Return the (X, Y) coordinate for the center point of the cell that contains the specified text.  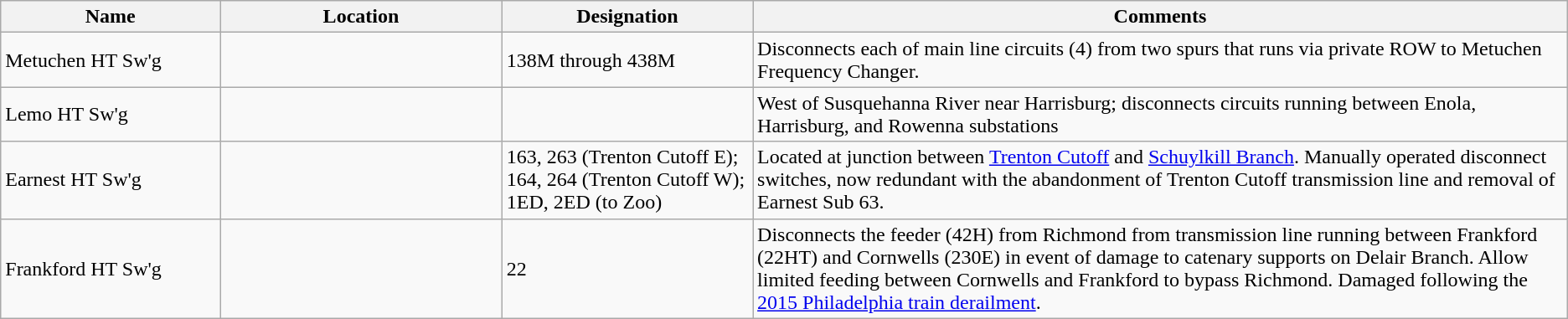
Lemo HT Sw'g (111, 114)
163, 263 (Trenton Cutoff E); 164, 264 (Trenton Cutoff W); 1ED, 2ED (to Zoo) (627, 180)
22 (627, 268)
Metuchen HT Sw'g (111, 60)
West of Susquehanna River near Harrisburg; disconnects circuits running between Enola, Harrisburg, and Rowenna substations (1161, 114)
Earnest HT Sw'g (111, 180)
Name (111, 17)
Disconnects each of main line circuits (4) from two spurs that runs via private ROW to Metuchen Frequency Changer. (1161, 60)
Location (362, 17)
Comments (1161, 17)
Frankford HT Sw'g (111, 268)
Designation (627, 17)
138M through 438M (627, 60)
